Return [X, Y] of the center of cell containing provided text 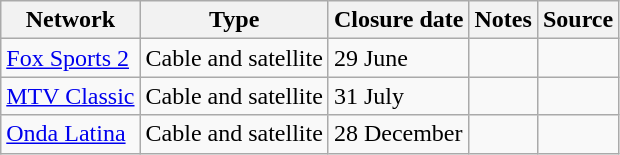
Network [70, 20]
28 December [398, 134]
Fox Sports 2 [70, 58]
Source [578, 20]
Onda Latina [70, 134]
Closure date [398, 20]
Notes [503, 20]
Type [234, 20]
MTV Classic [70, 96]
29 June [398, 58]
31 July [398, 96]
